Detect which cell encompasses the target text, then output its [X, Y] center coordinate. 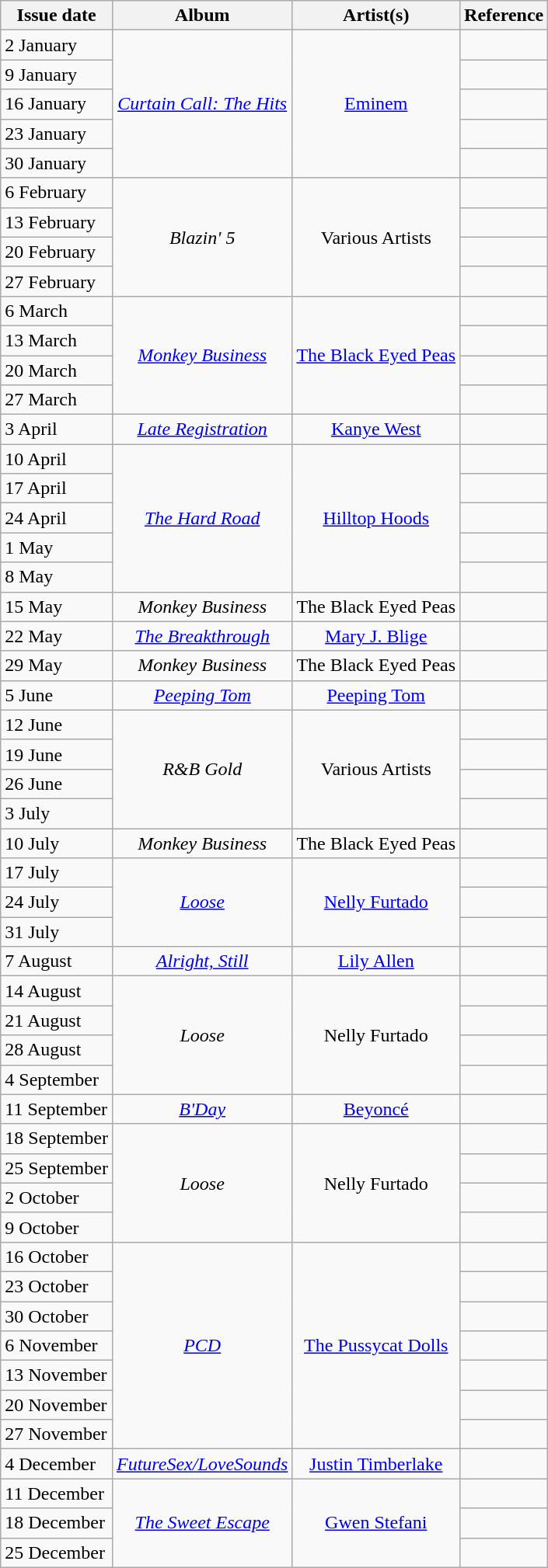
31 July [57, 932]
22 May [57, 636]
5 June [57, 695]
Blazin' 5 [202, 237]
11 September [57, 1109]
The Hard Road [202, 518]
R&B Gold [202, 769]
The Sweet Escape [202, 1523]
6 March [57, 311]
9 January [57, 75]
24 April [57, 518]
14 August [57, 991]
19 June [57, 754]
Beyoncé [376, 1109]
10 April [57, 459]
28 August [57, 1050]
27 November [57, 1434]
9 October [57, 1227]
2 January [57, 45]
16 October [57, 1257]
30 January [57, 163]
FutureSex/LoveSounds [202, 1464]
B'Day [202, 1109]
Artist(s) [376, 16]
29 May [57, 666]
18 September [57, 1139]
30 October [57, 1316]
PCD [202, 1345]
Mary J. Blige [376, 636]
Lily Allen [376, 961]
18 December [57, 1523]
Eminem [376, 104]
Gwen Stefani [376, 1523]
Late Registration [202, 429]
17 July [57, 873]
13 November [57, 1375]
Issue date [57, 16]
Reference [504, 16]
3 July [57, 813]
20 March [57, 370]
2 October [57, 1198]
16 January [57, 104]
6 November [57, 1346]
12 June [57, 725]
Hilltop Hoods [376, 518]
13 March [57, 340]
27 March [57, 400]
27 February [57, 281]
3 April [57, 429]
4 September [57, 1080]
11 December [57, 1493]
The Breakthrough [202, 636]
15 May [57, 607]
13 February [57, 222]
The Pussycat Dolls [376, 1345]
23 January [57, 134]
Alright, Still [202, 961]
21 August [57, 1020]
Kanye West [376, 429]
20 February [57, 252]
6 February [57, 193]
25 September [57, 1168]
20 November [57, 1405]
17 April [57, 488]
23 October [57, 1286]
25 December [57, 1552]
1 May [57, 548]
4 December [57, 1464]
8 May [57, 577]
Justin Timberlake [376, 1464]
7 August [57, 961]
24 July [57, 902]
26 June [57, 784]
10 July [57, 843]
Album [202, 16]
Curtain Call: The Hits [202, 104]
